Capture the cell that displays the provided text and extract its [X, Y] central coordinate. 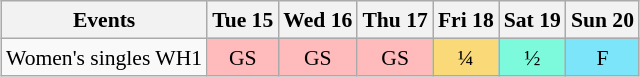
F [602, 56]
¼ [466, 56]
Women's singles WH1 [104, 56]
Sat 19 [532, 20]
Thu 17 [395, 20]
Fri 18 [466, 20]
½ [532, 56]
Events [104, 20]
Wed 16 [318, 20]
Tue 15 [242, 20]
Sun 20 [602, 20]
